Scan for the cell matching the given text and deliver its (X, Y) coordinate at center. 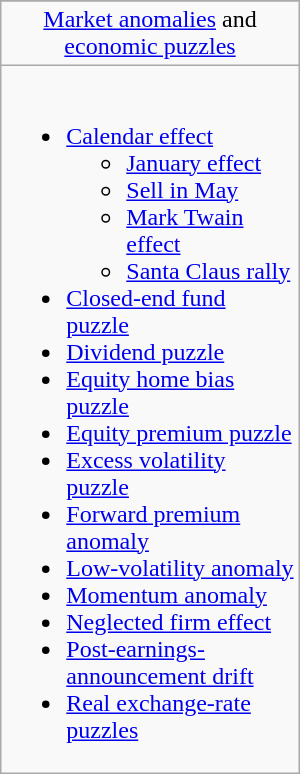
Market anomalies and economic puzzles (150, 34)
